Determine the (x, y) coordinate at the center of the cell enclosing the given text.  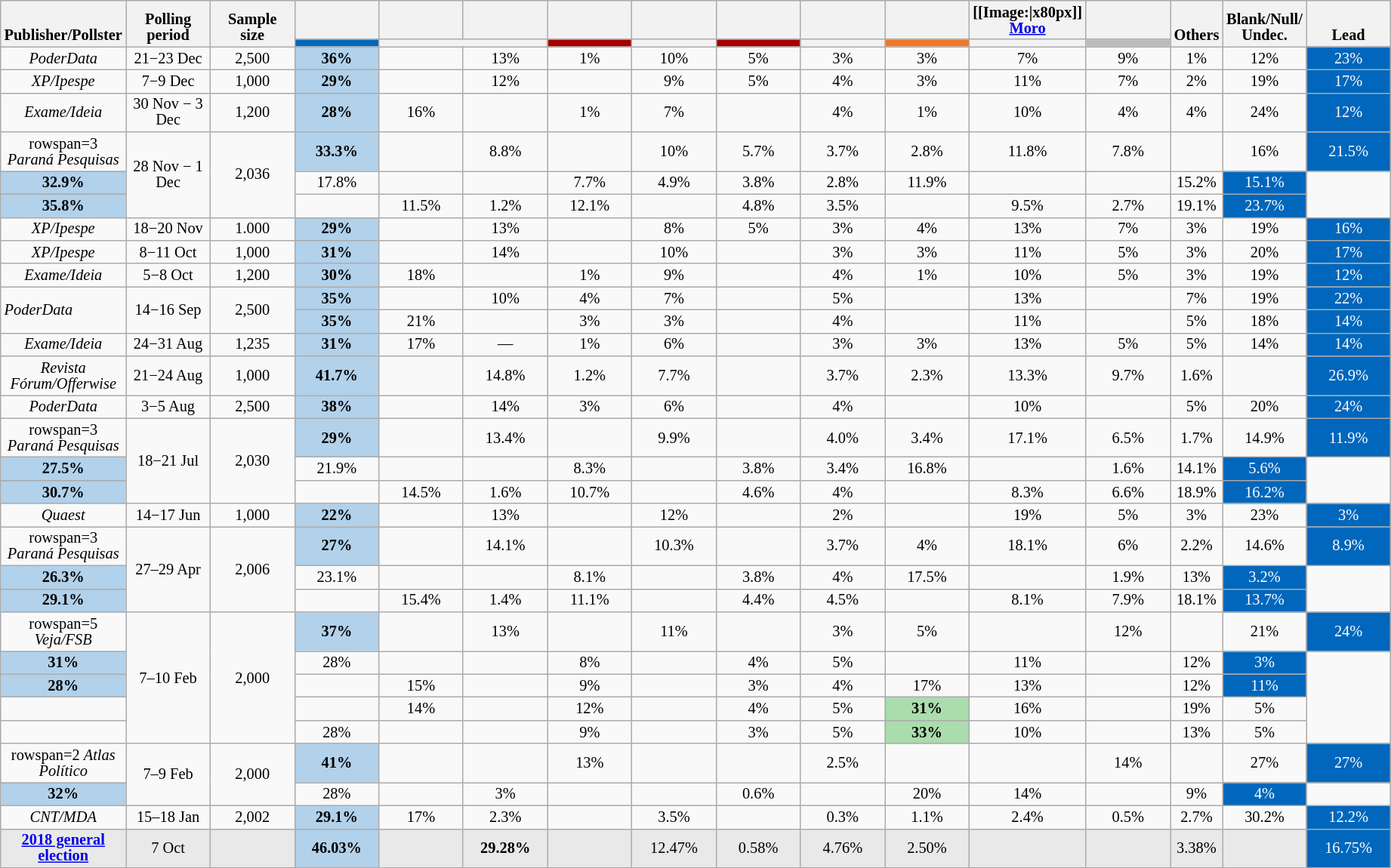
Samplesize (252, 23)
19.1% (1197, 205)
0.5% (1128, 817)
18−20 Nov (168, 229)
23.7% (1264, 205)
30.7% (63, 492)
Publisher/Pollster (63, 23)
Pollingperiod (168, 23)
36% (337, 59)
4.4% (758, 601)
0.6% (758, 794)
41% (337, 763)
21.5% (1349, 152)
12.47% (674, 848)
2.50% (927, 848)
41.7% (337, 376)
1.4% (505, 601)
2.5% (843, 763)
30% (337, 275)
7–9 Feb (168, 774)
33.3% (337, 152)
9.5% (1027, 205)
2,006 (252, 569)
7−9 Dec (168, 82)
37% (337, 631)
4.5% (843, 601)
1,235 (252, 344)
15–18 Jan (168, 817)
15% (421, 685)
Quaest (63, 515)
17.1% (1027, 438)
rowspan=5 Veja/FSB (63, 631)
4.0% (843, 438)
27.5% (63, 469)
CNT/MDA (63, 817)
7.9% (1128, 601)
15.4% (421, 601)
16.2% (1264, 492)
14.9% (1264, 438)
2,002 (252, 817)
0.58% (758, 848)
27–29 Apr (168, 569)
18.9% (1197, 492)
4.9% (674, 183)
3.2% (1264, 577)
33% (927, 732)
8.9% (1349, 546)
2.4% (1027, 817)
1.7% (1197, 438)
30 Nov − 3 Dec (168, 112)
32% (63, 794)
6.6% (1128, 492)
2,030 (252, 460)
14−17 Jun (168, 515)
29.28% (505, 848)
21−24 Aug (168, 376)
Blank/Null/Undec. (1264, 23)
14.6% (1264, 546)
8−11 Oct (168, 252)
13.4% (505, 438)
0.3% (843, 817)
46.03% (337, 848)
28 Nov − 1 Dec (168, 175)
3.38% (1197, 848)
7.8% (1128, 152)
13.3% (1027, 376)
4.6% (758, 492)
11.5% (421, 205)
32.9% (63, 183)
21−23 Dec (168, 59)
14.8% (505, 376)
1.1% (927, 817)
1.9% (1128, 577)
21.9% (337, 469)
24−31 Aug (168, 344)
[[Image:|x80px]]Moro (1027, 20)
23.1% (337, 577)
4.76% (843, 848)
5.7% (758, 152)
11.1% (590, 601)
16.8% (927, 469)
12.2% (1349, 817)
8.8% (505, 152)
5−8 Oct (168, 275)
rowspan=2 Atlas Político (63, 763)
2.2% (1197, 546)
7–10 Feb (168, 677)
Others (1197, 23)
3−5 Aug (168, 406)
14−16 Sep (168, 309)
15.2% (1197, 183)
9.7% (1128, 376)
10.3% (674, 546)
1.000 (252, 229)
Revista Fórum/Offerwise (63, 376)
7 Oct (168, 848)
10.7% (590, 492)
13.7% (1264, 601)
18−21 Jul (168, 460)
17.8% (337, 183)
— (505, 344)
30.2% (1264, 817)
11.8% (1027, 152)
Lead (1349, 23)
5.6% (1264, 469)
9.9% (674, 438)
16.75% (1349, 848)
14.5% (421, 492)
6.5% (1128, 438)
26.9% (1349, 376)
12.1% (590, 205)
35.8% (63, 205)
2018 general election (63, 848)
38% (337, 406)
17.5% (927, 577)
15.1% (1264, 183)
26.3% (63, 577)
2,036 (252, 175)
4.8% (758, 205)
